Find where the given text appears and provide that cell's center as (X, Y) coordinate. 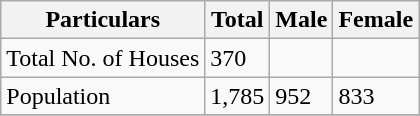
Population (103, 96)
Total (238, 20)
Female (376, 20)
Male (302, 20)
833 (376, 96)
Total No. of Houses (103, 58)
370 (238, 58)
1,785 (238, 96)
952 (302, 96)
Particulars (103, 20)
